Capture the cell that displays the provided text and extract its (x, y) central coordinate. 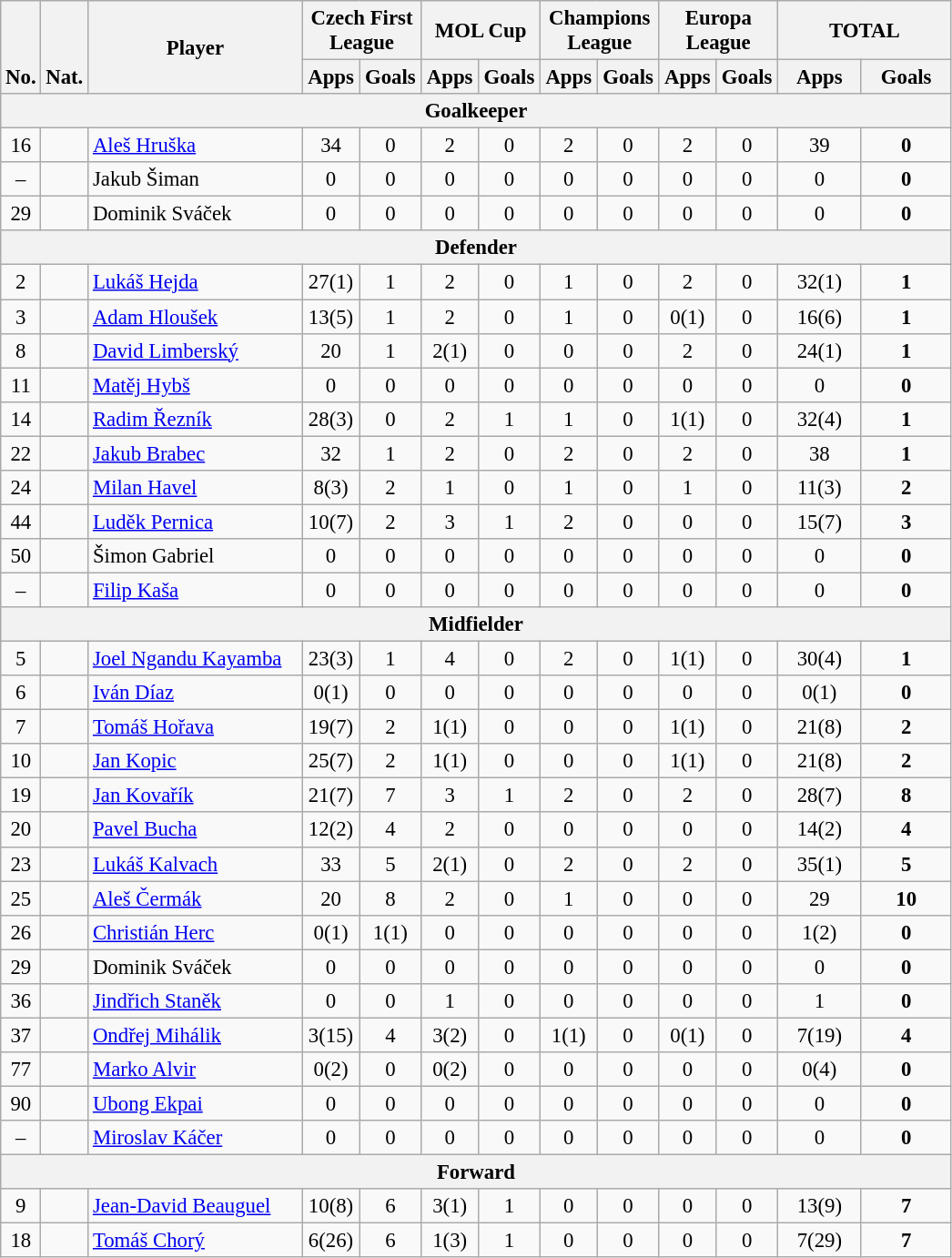
Iván Díaz (196, 693)
3(2) (450, 1035)
25 (21, 898)
33 (331, 864)
24(1) (820, 350)
Radim Řezník (196, 419)
22 (21, 453)
Nat. (65, 47)
50 (21, 556)
30(4) (820, 659)
Jakub Šiman (196, 179)
Defender (476, 249)
Jan Kopic (196, 761)
7(29) (820, 1241)
15(7) (820, 522)
26 (21, 932)
35(1) (820, 864)
Jakub Brabec (196, 453)
18 (21, 1241)
6(26) (331, 1241)
Ondřej Mihálik (196, 1035)
16 (21, 146)
Marko Alvir (196, 1070)
37 (21, 1035)
23 (21, 864)
27(1) (331, 282)
44 (21, 522)
9 (21, 1206)
3(15) (331, 1035)
Czech First League (362, 31)
Player (196, 47)
Matěj Hybš (196, 385)
13(9) (820, 1206)
32 (331, 453)
14(2) (820, 830)
34 (331, 146)
1(2) (820, 932)
Ubong Ekpai (196, 1103)
Midfielder (476, 624)
16(6) (820, 317)
No. (21, 47)
Filip Kaša (196, 590)
Jan Kovařík (196, 796)
38 (820, 453)
Joel Ngandu Kayamba (196, 659)
Miroslav Káčer (196, 1138)
77 (21, 1070)
Tomáš Hořava (196, 727)
25(7) (331, 761)
Šimon Gabriel (196, 556)
13(5) (331, 317)
Milan Havel (196, 488)
28(3) (331, 419)
MOL Cup (481, 31)
11(3) (820, 488)
Europa League (719, 31)
David Limberský (196, 350)
Jean-David Beauguel (196, 1206)
Aleš Hruška (196, 146)
3(1) (450, 1206)
32(4) (820, 419)
36 (21, 1001)
Aleš Čermák (196, 898)
32(1) (820, 282)
Lukáš Hejda (196, 282)
23(3) (331, 659)
10(8) (331, 1206)
12(2) (331, 830)
Christián Herc (196, 932)
90 (21, 1103)
11 (21, 385)
1(3) (450, 1241)
8(3) (331, 488)
0(4) (820, 1070)
Tomáš Chorý (196, 1241)
19 (21, 796)
TOTAL (865, 31)
21(7) (331, 796)
Lukáš Kalvach (196, 864)
19(7) (331, 727)
7(19) (820, 1035)
Luděk Pernica (196, 522)
Adam Hloušek (196, 317)
24 (21, 488)
Champions League (599, 31)
10(7) (331, 522)
Goalkeeper (476, 111)
Pavel Bucha (196, 830)
39 (820, 146)
Jindřich Staněk (196, 1001)
Forward (476, 1172)
28(7) (820, 796)
14 (21, 419)
